Return the [X, Y] coordinate for the center point of the cell that contains the specified text.  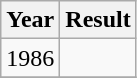
1986 [30, 58]
Result [98, 20]
Year [30, 20]
